Detect which cell encompasses the target text, then output its (X, Y) center coordinate. 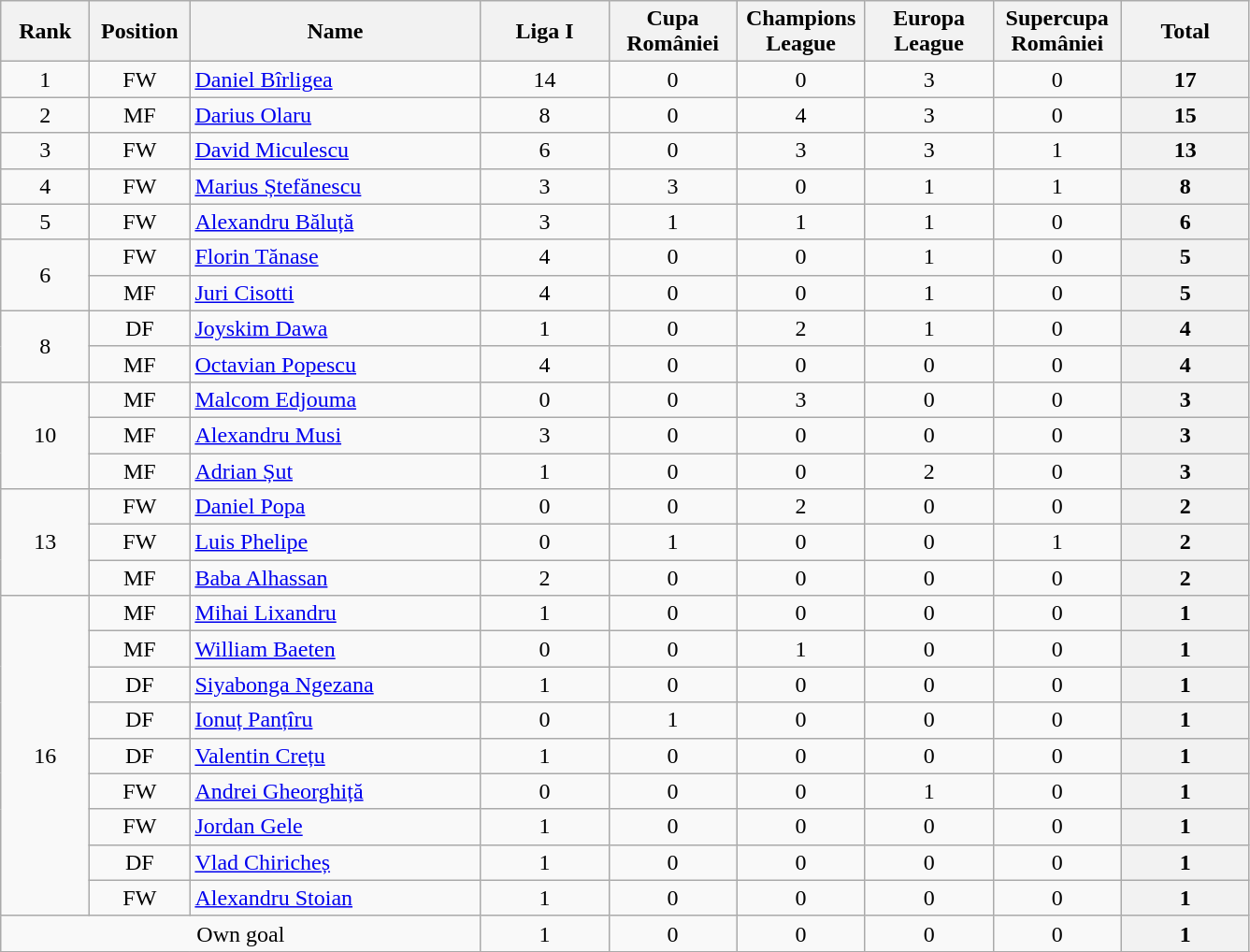
Alexandru Musi (335, 435)
Octavian Popescu (335, 364)
Name (335, 32)
Cupa României (673, 32)
Vlad Chiricheș (335, 862)
Mihai Lixandru (335, 613)
Malcom Edjouma (335, 399)
Darius Olaru (335, 115)
Liga I (544, 32)
14 (544, 79)
Florin Tănase (335, 257)
David Miculescu (335, 151)
17 (1185, 79)
Total (1185, 32)
Baba Alhassan (335, 578)
Adrian Șut (335, 470)
Daniel Popa (335, 507)
Alexandru Băluță (335, 222)
Andrei Gheorghiță (335, 791)
Valentin Crețu (335, 756)
Own goal (241, 933)
Joyskim Dawa (335, 328)
16 (45, 756)
Supercupa României (1056, 32)
Siyabonga Ngezana (335, 685)
Rank (45, 32)
Position (140, 32)
Alexandru Stoian (335, 898)
10 (45, 435)
Ionuț Panțîru (335, 720)
Juri Cisotti (335, 293)
Marius Ștefănescu (335, 186)
Daniel Bîrligea (335, 79)
Europa League (929, 32)
Luis Phelipe (335, 542)
William Baeten (335, 649)
Jordan Gele (335, 827)
Champions League (800, 32)
15 (1185, 115)
